Pinpoint the cell where the given text exists, returning its [X, Y] midpoint coordinate. 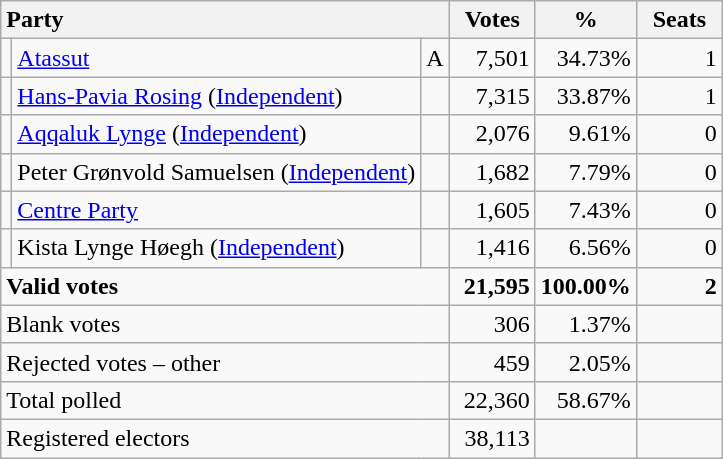
1,682 [492, 172]
Votes [492, 20]
Valid votes [225, 286]
6.56% [586, 248]
Centre Party [216, 210]
Registered electors [225, 438]
Rejected votes – other [225, 362]
Aqqaluk Lynge (Independent) [216, 134]
Total polled [225, 400]
A [435, 58]
21,595 [492, 286]
7.79% [586, 172]
1,605 [492, 210]
1.37% [586, 324]
100.00% [586, 286]
2 [679, 286]
33.87% [586, 96]
7,315 [492, 96]
Blank votes [225, 324]
1,416 [492, 248]
2.05% [586, 362]
Seats [679, 20]
22,360 [492, 400]
7.43% [586, 210]
38,113 [492, 438]
2,076 [492, 134]
306 [492, 324]
Kista Lynge Høegh (Independent) [216, 248]
9.61% [586, 134]
Party [225, 20]
Peter Grønvold Samuelsen (Independent) [216, 172]
Atassut [216, 58]
34.73% [586, 58]
7,501 [492, 58]
Hans-Pavia Rosing (Independent) [216, 96]
459 [492, 362]
58.67% [586, 400]
% [586, 20]
